Capture the cell that displays the provided text and extract its [x, y] central coordinate. 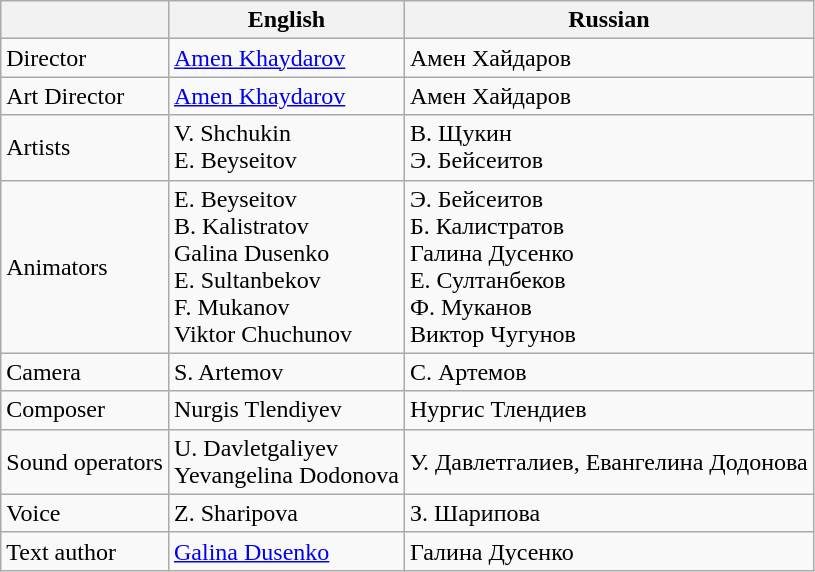
Voice [85, 513]
E. BeyseitovB. KalistratovGalina DusenkoE. SultanbekovF. MukanovViktor Chuchunov [286, 266]
Galina Dusenko [286, 551]
Art Director [85, 96]
Text author [85, 551]
V. ShchukinE. Beyseitov [286, 148]
У. Давлетгалиев, Евангелина Додонова [608, 462]
Camera [85, 372]
English [286, 20]
Russian [608, 20]
Z. Sharipova [286, 513]
С. Артемов [608, 372]
Composer [85, 410]
Nurgis Tlendiyev [286, 410]
Нургис Тлендиев [608, 410]
В. ЩукинЭ. Бейсеитов [608, 148]
Artists [85, 148]
Sound operators [85, 462]
S. Artemov [286, 372]
Э. БейсеитовБ. КалистратовГалина ДусенкоЕ. СултанбековФ. МукановВиктор Чугунов [608, 266]
Animators [85, 266]
U. DavletgaliyevYevangelina Dodonova [286, 462]
Director [85, 58]
Галина Дусенко [608, 551]
З. Шарипова [608, 513]
